Pinpoint the cell where the given text exists, returning its [X, Y] midpoint coordinate. 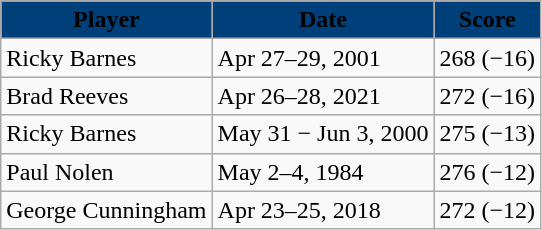
Score [488, 20]
George Cunningham [106, 210]
Brad Reeves [106, 96]
Date [323, 20]
275 (−13) [488, 134]
Player [106, 20]
May 2–4, 1984 [323, 172]
Paul Nolen [106, 172]
Apr 27–29, 2001 [323, 58]
Apr 26–28, 2021 [323, 96]
May 31 − Jun 3, 2000 [323, 134]
268 (−16) [488, 58]
272 (−16) [488, 96]
272 (−12) [488, 210]
Apr 23–25, 2018 [323, 210]
276 (−12) [488, 172]
